Identify which cell holds the provided text, then report its (x, y) central coordinate. 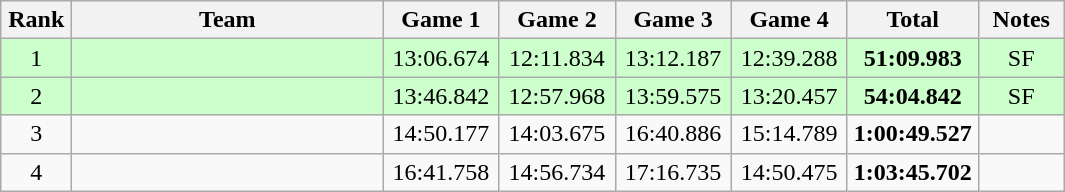
13:12.187 (673, 58)
12:57.968 (557, 96)
54:04.842 (912, 96)
3 (36, 134)
1 (36, 58)
Game 3 (673, 20)
51:09.983 (912, 58)
Game 4 (789, 20)
Game 2 (557, 20)
13:06.674 (441, 58)
13:20.457 (789, 96)
1:00:49.527 (912, 134)
2 (36, 96)
Rank (36, 20)
12:39.288 (789, 58)
16:41.758 (441, 172)
13:46.842 (441, 96)
15:14.789 (789, 134)
Game 1 (441, 20)
14:56.734 (557, 172)
Notes (1021, 20)
14:50.475 (789, 172)
16:40.886 (673, 134)
Total (912, 20)
12:11.834 (557, 58)
Team (228, 20)
14:50.177 (441, 134)
14:03.675 (557, 134)
17:16.735 (673, 172)
1:03:45.702 (912, 172)
13:59.575 (673, 96)
4 (36, 172)
